For the text-containing cell, return its midpoint in [X, Y] coordinate format. 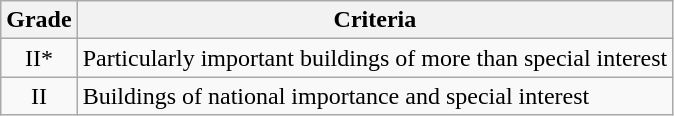
II* [39, 58]
Buildings of national importance and special interest [375, 96]
Grade [39, 20]
II [39, 96]
Particularly important buildings of more than special interest [375, 58]
Criteria [375, 20]
